Return the (x, y) coordinate for the center point of the cell that contains the specified text.  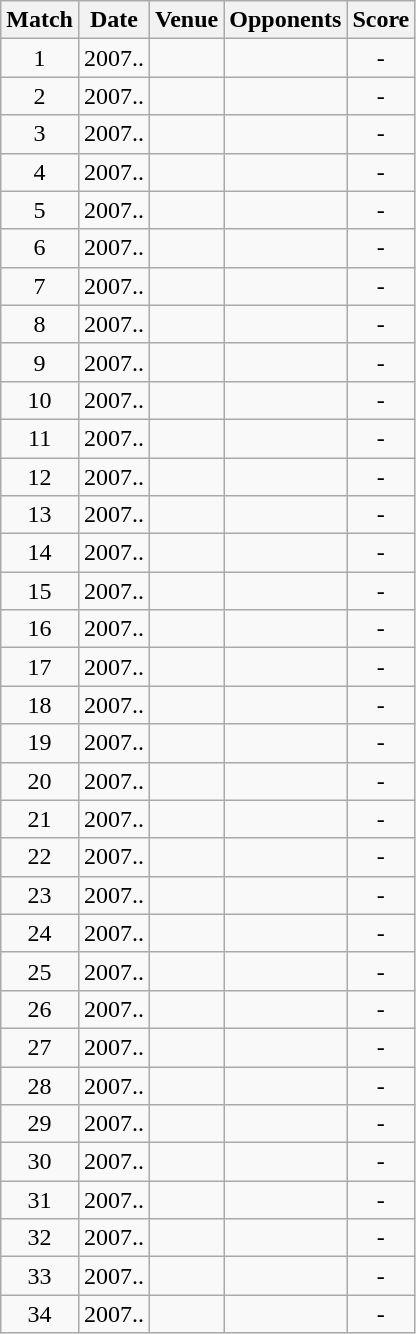
6 (40, 248)
7 (40, 286)
27 (40, 1047)
5 (40, 210)
Score (381, 20)
14 (40, 553)
15 (40, 591)
22 (40, 857)
11 (40, 438)
9 (40, 362)
4 (40, 172)
32 (40, 1238)
28 (40, 1085)
13 (40, 515)
23 (40, 895)
10 (40, 400)
34 (40, 1314)
16 (40, 629)
19 (40, 743)
20 (40, 781)
Match (40, 20)
8 (40, 324)
1 (40, 58)
2 (40, 96)
33 (40, 1276)
25 (40, 971)
24 (40, 933)
3 (40, 134)
18 (40, 705)
Opponents (286, 20)
26 (40, 1009)
30 (40, 1162)
17 (40, 667)
12 (40, 477)
29 (40, 1124)
Venue (187, 20)
21 (40, 819)
Date (114, 20)
31 (40, 1200)
